From the cell containing the given text, extract its center point as [x, y] coordinate. 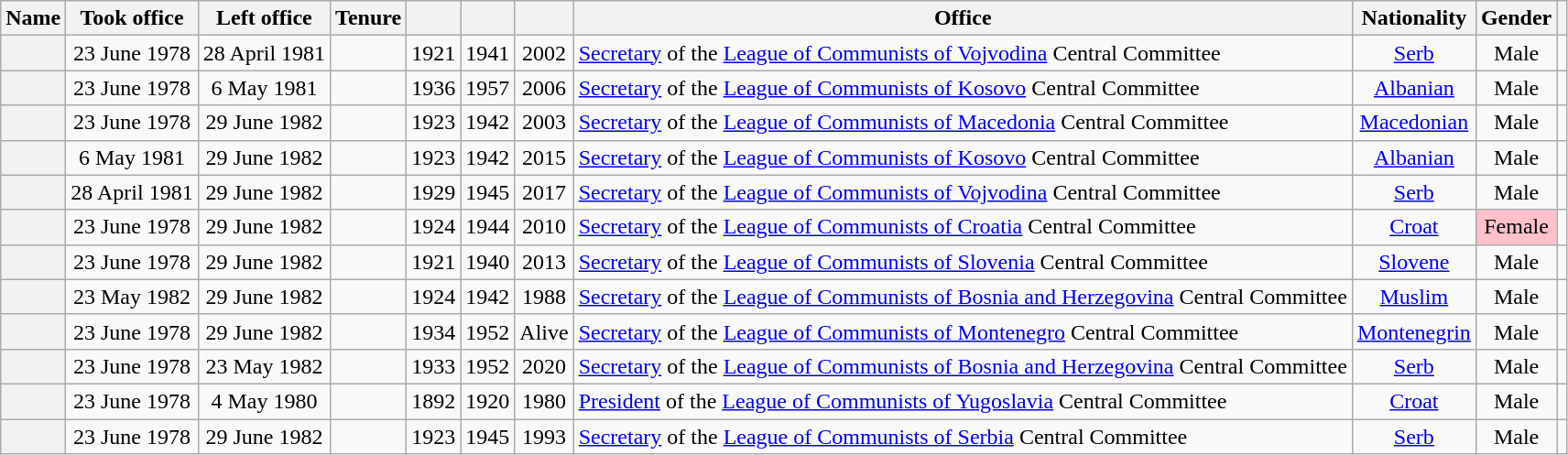
1944 [487, 227]
Secretary of the League of Communists of Montenegro Central Committee [963, 331]
Took office [132, 18]
Montenegrin [1414, 331]
Secretary of the League of Communists of Macedonia Central Committee [963, 123]
2013 [544, 262]
1892 [434, 401]
4 May 1980 [264, 401]
2010 [544, 227]
2015 [544, 157]
1933 [434, 366]
Macedonian [1414, 123]
Left office [264, 18]
2020 [544, 366]
1940 [487, 262]
1929 [434, 192]
Secretary of the League of Communists of Serbia Central Committee [963, 437]
2002 [544, 53]
2006 [544, 88]
Secretary of the League of Communists of Slovenia Central Committee [963, 262]
Gender [1516, 18]
1980 [544, 401]
2017 [544, 192]
1957 [487, 88]
1920 [487, 401]
Female [1516, 227]
1988 [544, 297]
Nationality [1414, 18]
Name [33, 18]
1936 [434, 88]
Muslim [1414, 297]
1934 [434, 331]
Alive [544, 331]
2003 [544, 123]
Tenure [368, 18]
Slovene [1414, 262]
President of the League of Communists of Yugoslavia Central Committee [963, 401]
1993 [544, 437]
Secretary of the League of Communists of Croatia Central Committee [963, 227]
Office [963, 18]
1941 [487, 53]
